Find where the given text appears and provide that cell's center as (X, Y) coordinate. 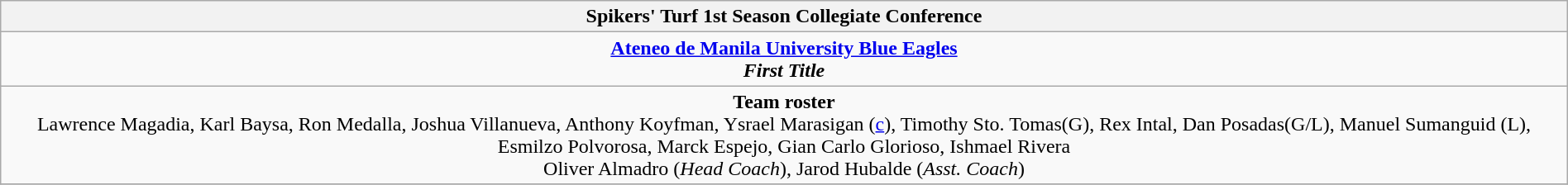
Ateneo de Manila University Blue EaglesFirst Title (784, 59)
Spikers' Turf 1st Season Collegiate Conference (784, 17)
